Return the (x, y) coordinate for the center point of the cell that contains the specified text.  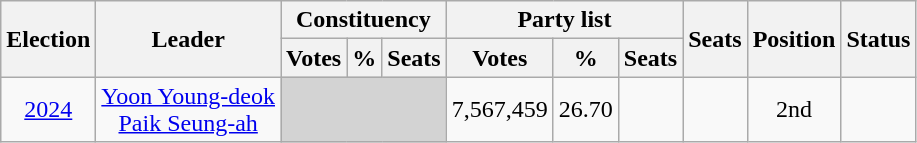
Yoon Young-deokPaik Seung-ah (188, 110)
Status (878, 39)
2nd (794, 110)
7,567,459 (500, 110)
Election (48, 39)
Leader (188, 39)
Constituency (363, 20)
Party list (564, 20)
2024 (48, 110)
26.70 (586, 110)
Position (794, 39)
